Return [x, y] of the center of cell containing provided text 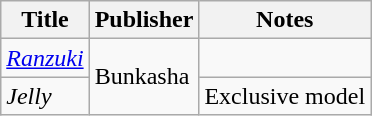
Bunkasha [144, 77]
Title [45, 20]
Publisher [144, 20]
Ranzuki [45, 58]
Exclusive model [285, 96]
Jelly [45, 96]
Notes [285, 20]
